Determine the (X, Y) coordinate at the center of the cell enclosing the given text.  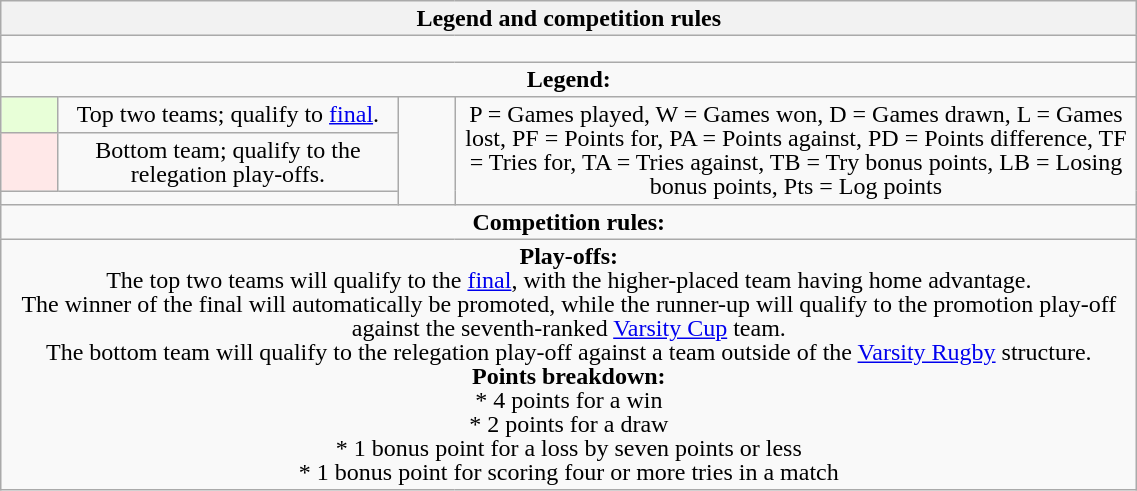
Bottom team; qualify to the relegation play-offs. (228, 162)
Legend: (569, 80)
Top two teams; qualify to final. (228, 114)
Legend and competition rules (569, 18)
Competition rules: (569, 222)
